From the cell containing the given text, extract its center point as (X, Y) coordinate. 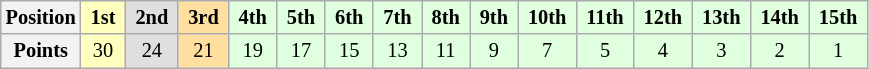
9th (494, 17)
15 (349, 51)
Points (41, 51)
4 (663, 51)
24 (152, 51)
Position (41, 17)
19 (253, 51)
12th (663, 17)
17 (301, 51)
5th (301, 17)
1 (838, 51)
4th (253, 17)
13th (721, 17)
11 (446, 51)
14th (779, 17)
3rd (203, 17)
6th (349, 17)
21 (203, 51)
1st (104, 17)
9 (494, 51)
8th (446, 17)
10th (547, 17)
7th (397, 17)
7 (547, 51)
2nd (152, 17)
11th (604, 17)
30 (104, 51)
5 (604, 51)
13 (397, 51)
3 (721, 51)
15th (838, 17)
2 (779, 51)
